Locate the cell with the specified text and output its (X, Y) center coordinate. 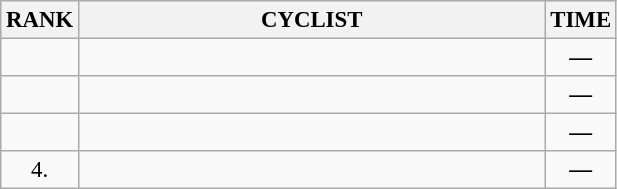
RANK (40, 20)
4. (40, 170)
TIME (580, 20)
CYCLIST (312, 20)
